From the cell containing the given text, extract its center point as [x, y] coordinate. 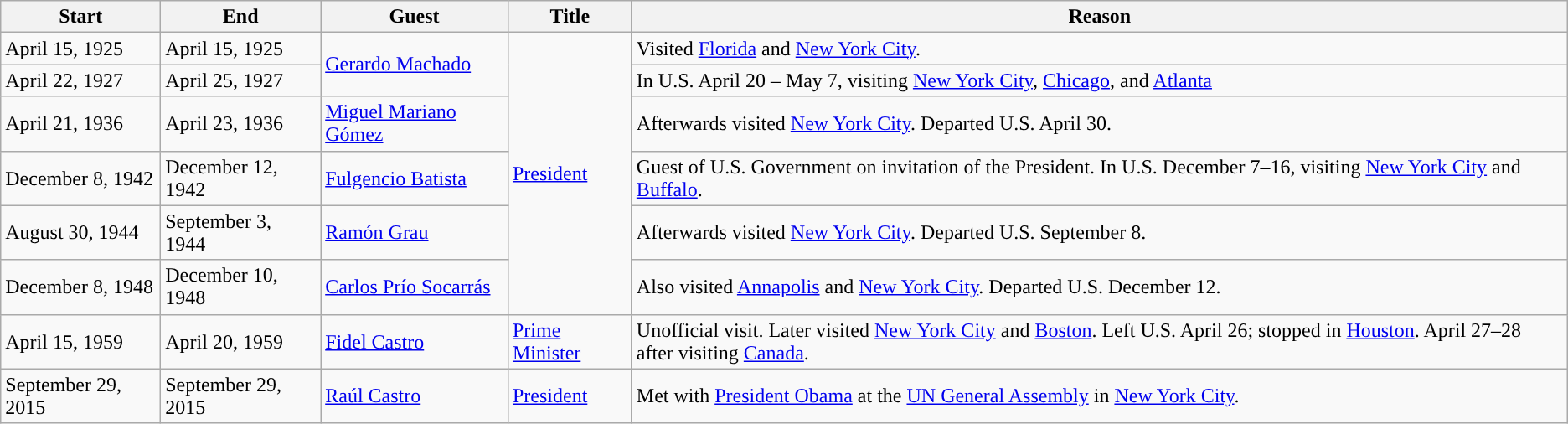
Guest of U.S. Government on invitation of the President. In U.S. December 7–16, visiting New York City and Buffalo. [1099, 178]
September 3, 1944 [241, 233]
December 12, 1942 [241, 178]
Unofficial visit. Later visited New York City and Boston. Left U.S. April 26; stopped in Houston. April 27–28 after visiting Canada. [1099, 342]
Afterwards visited New York City. Departed U.S. September 8. [1099, 233]
Fulgencio Batista [415, 178]
December 8, 1942 [80, 178]
Ramón Grau [415, 233]
April 25, 1927 [241, 80]
Guest [415, 17]
April 21, 1936 [80, 124]
Title [570, 17]
Carlos Prío Socarrás [415, 287]
Miguel Mariano Gómez [415, 124]
Also visited Annapolis and New York City. Departed U.S. December 12. [1099, 287]
Met with President Obama at the UN General Assembly in New York City. [1099, 396]
Afterwards visited New York City. Departed U.S. April 30. [1099, 124]
April 20, 1959 [241, 342]
End [241, 17]
Prime Minister [570, 342]
Raúl Castro [415, 396]
December 8, 1948 [80, 287]
April 23, 1936 [241, 124]
Start [80, 17]
In U.S. April 20 – May 7, visiting New York City, Chicago, and Atlanta [1099, 80]
April 15, 1959 [80, 342]
April 22, 1927 [80, 80]
Reason [1099, 17]
December 10, 1948 [241, 287]
August 30, 1944 [80, 233]
Visited Florida and New York City. [1099, 49]
Gerardo Machado [415, 65]
Fidel Castro [415, 342]
